Return the (X, Y) coordinate for the center point of the cell that contains the specified text.  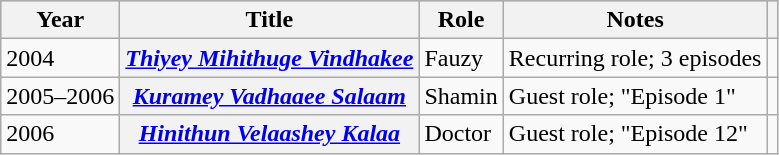
Thiyey Mihithuge Vindhakee (270, 58)
2006 (60, 134)
Doctor (461, 134)
2005–2006 (60, 96)
Hinithun Velaashey Kalaa (270, 134)
Guest role; "Episode 1" (635, 96)
2004 (60, 58)
Title (270, 20)
Shamin (461, 96)
Year (60, 20)
Notes (635, 20)
Kuramey Vadhaaee Salaam (270, 96)
Recurring role; 3 episodes (635, 58)
Guest role; "Episode 12" (635, 134)
Role (461, 20)
Fauzy (461, 58)
